Pinpoint the cell where the given text exists, returning its (x, y) midpoint coordinate. 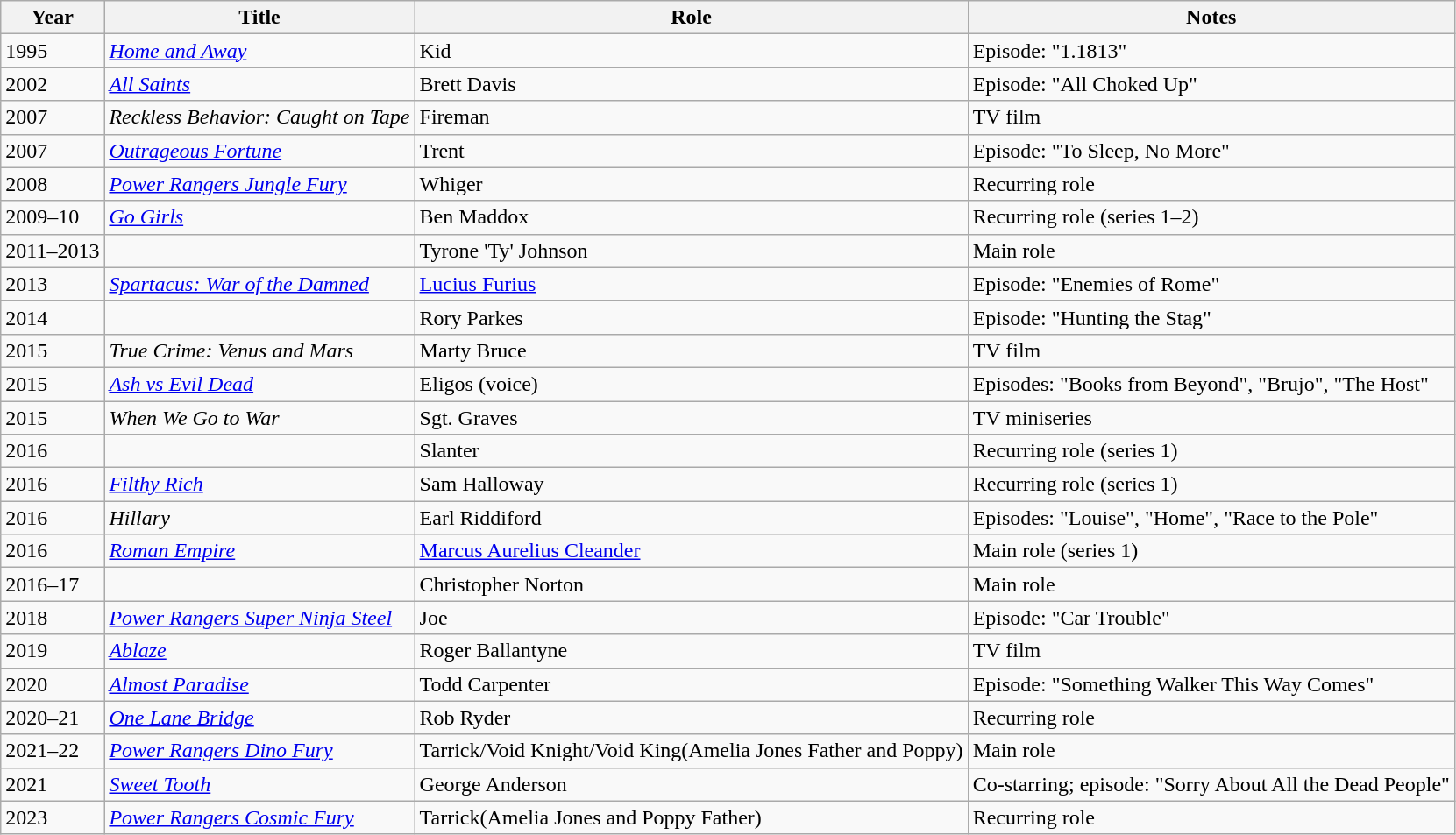
Recurring role (series 1–2) (1211, 217)
Episode: "Car Trouble" (1211, 618)
2019 (53, 651)
2009–10 (53, 217)
2013 (53, 284)
Sam Halloway (691, 485)
2014 (53, 317)
Filthy Rich (259, 485)
True Crime: Venus and Mars (259, 350)
Power Rangers Super Ninja Steel (259, 618)
Brett Davis (691, 84)
Roman Empire (259, 551)
Role (691, 18)
Year (53, 18)
Sgt. Graves (691, 418)
2020–21 (53, 718)
Earl Riddiford (691, 518)
2021–22 (53, 751)
Go Girls (259, 217)
Tarrick/Void Knight/Void King(Amelia Jones Father and Poppy) (691, 751)
1995 (53, 51)
Eligos (voice) (691, 384)
Roger Ballantyne (691, 651)
Ben Maddox (691, 217)
George Anderson (691, 784)
Reckless Behavior: Caught on Tape (259, 117)
Spartacus: War of the Damned (259, 284)
Todd Carpenter (691, 684)
Tarrick(Amelia Jones and Poppy Father) (691, 817)
Co-starring; episode: "Sorry About All the Dead People" (1211, 784)
Power Rangers Dino Fury (259, 751)
Kid (691, 51)
Rory Parkes (691, 317)
2008 (53, 184)
Episodes: "Books from Beyond", "Brujo", "The Host" (1211, 384)
2002 (53, 84)
Title (259, 18)
Trent (691, 151)
2016–17 (53, 584)
Slanter (691, 451)
Power Rangers Jungle Fury (259, 184)
Episode: "1.1813" (1211, 51)
Episode: "Something Walker This Way Comes" (1211, 684)
One Lane Bridge (259, 718)
Episodes: "Louise", "Home", "Race to the Pole" (1211, 518)
2011–2013 (53, 251)
Episode: "Enemies of Rome" (1211, 284)
Marcus Aurelius Cleander (691, 551)
Christopher Norton (691, 584)
Lucius Furius (691, 284)
Ablaze (259, 651)
Episode: "To Sleep, No More" (1211, 151)
TV miniseries (1211, 418)
Episode: "Hunting the Stag" (1211, 317)
2018 (53, 618)
Power Rangers Cosmic Fury (259, 817)
Rob Ryder (691, 718)
2020 (53, 684)
Joe (691, 618)
2021 (53, 784)
Outrageous Fortune (259, 151)
Fireman (691, 117)
Tyrone 'Ty' Johnson (691, 251)
Main role (series 1) (1211, 551)
Episode: "All Choked Up" (1211, 84)
Hillary (259, 518)
Ash vs Evil Dead (259, 384)
Marty Bruce (691, 350)
Home and Away (259, 51)
Whiger (691, 184)
2023 (53, 817)
Notes (1211, 18)
When We Go to War (259, 418)
Almost Paradise (259, 684)
All Saints (259, 84)
Sweet Tooth (259, 784)
